Extract the [X, Y] coordinate from the center of the cell holding the provided text.  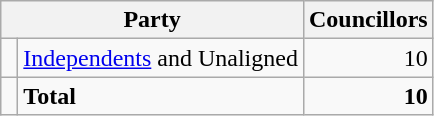
Total [161, 96]
Independents and Unaligned [161, 58]
Party [152, 20]
Councillors [368, 20]
